Pinpoint the cell where the given text exists, returning its [X, Y] midpoint coordinate. 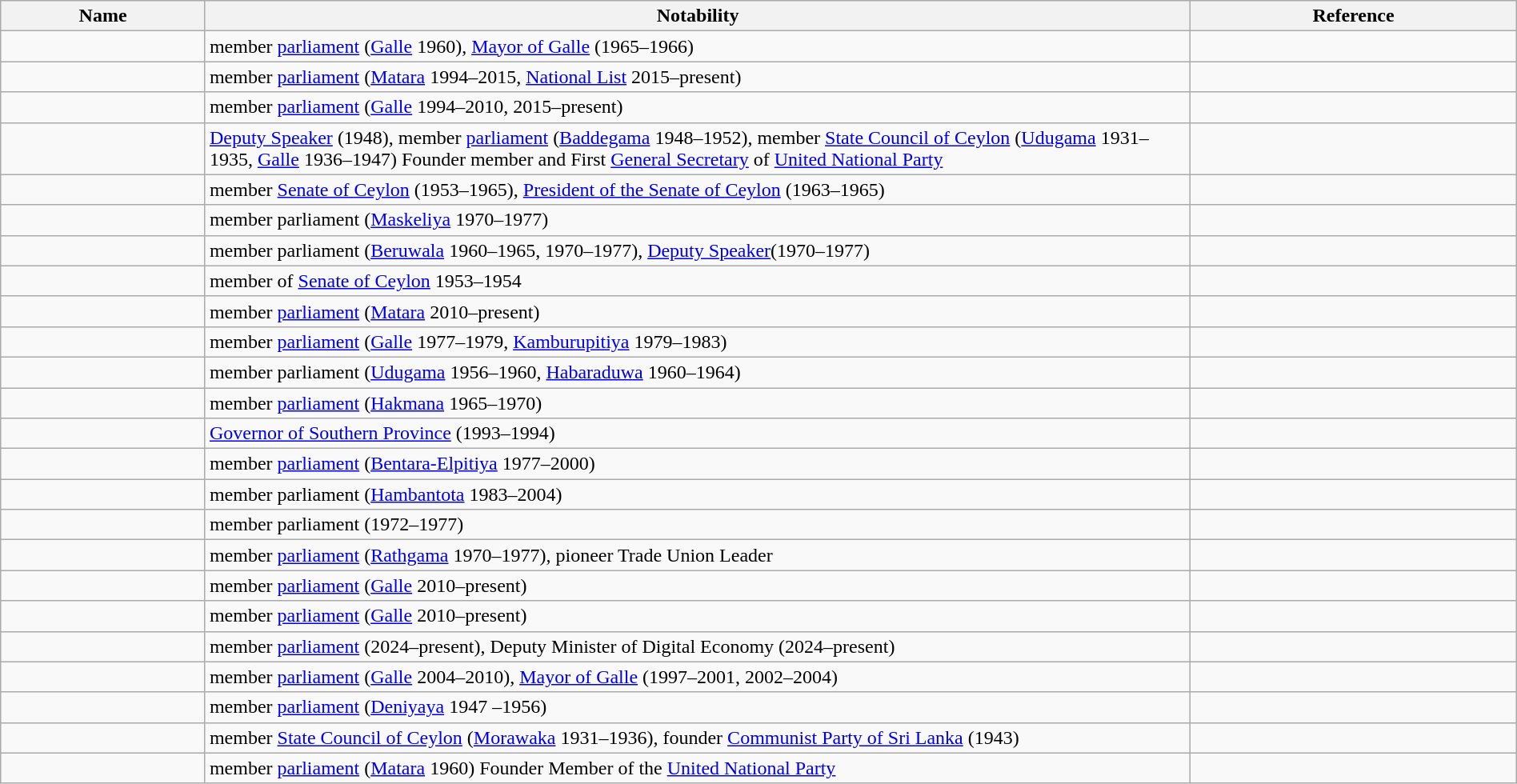
member parliament (Beruwala 1960–1965, 1970–1977), Deputy Speaker(1970–1977) [698, 250]
member State Council of Ceylon (Morawaka 1931–1936), founder Communist Party of Sri Lanka (1943) [698, 738]
member parliament (Galle 2004–2010), Mayor of Galle (1997–2001, 2002–2004) [698, 677]
member parliament (Udugama 1956–1960, Habaraduwa 1960–1964) [698, 372]
member parliament (Rathgama 1970–1977), pioneer Trade Union Leader [698, 555]
member parliament (Galle 1960), Mayor of Galle (1965–1966) [698, 46]
member parliament (Matara 1994–2015, National List 2015–present) [698, 77]
member parliament (Matara 2010–present) [698, 311]
member parliament (1972–1977) [698, 525]
member parliament (Galle 1994–2010, 2015–present) [698, 107]
member of Senate of Ceylon 1953–1954 [698, 281]
Name [103, 16]
Reference [1354, 16]
Notability [698, 16]
member parliament (Galle 1977–1979, Kamburupitiya 1979–1983) [698, 342]
member Senate of Ceylon (1953–1965), President of the Senate of Ceylon (1963–1965) [698, 190]
member parliament (Hambantota 1983–2004) [698, 494]
member parliament (Matara 1960) Founder Member of the United National Party [698, 768]
member parliament (Hakmana 1965–1970) [698, 402]
member parliament (Deniyaya 1947 –1956) [698, 707]
member parliament (Maskeliya 1970–1977) [698, 220]
Governor of Southern Province (1993–1994) [698, 434]
member parliament (2024–present), Deputy Minister of Digital Economy (2024–present) [698, 646]
member parliament (Bentara-Elpitiya 1977–2000) [698, 464]
